Extract the [X, Y] coordinate from the center of the cell holding the provided text.  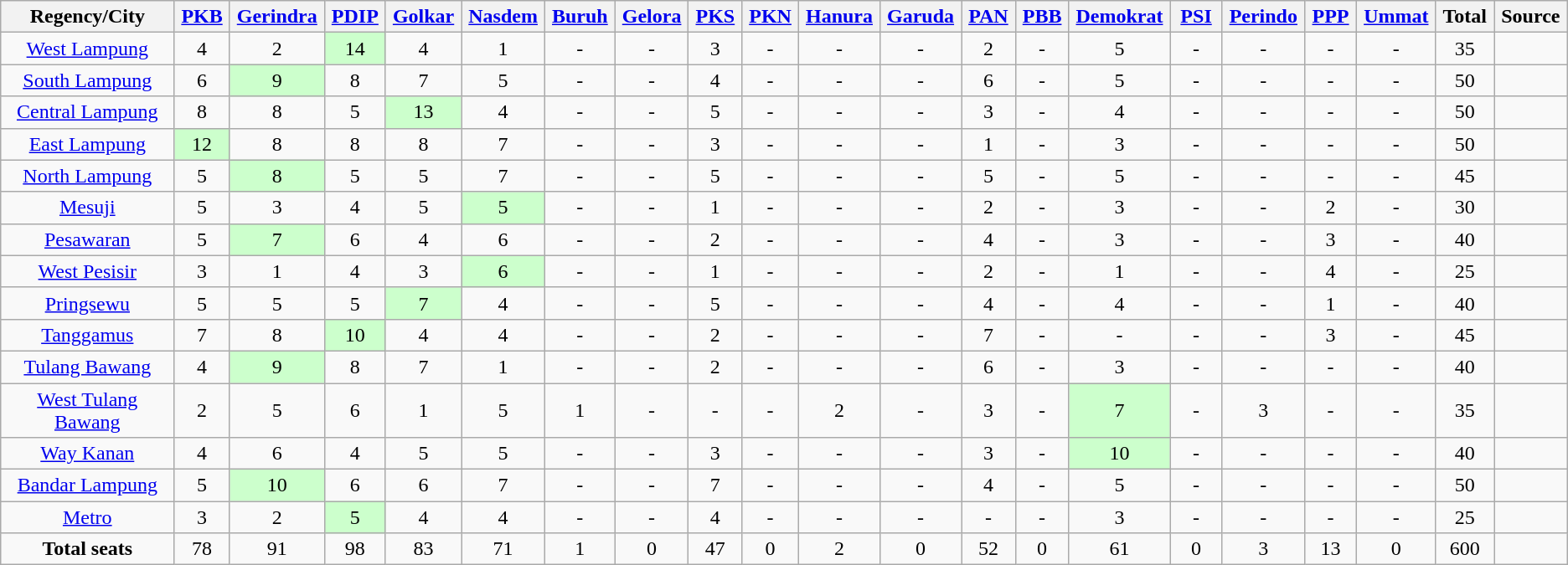
Ummat [1396, 17]
Regency/City [87, 17]
Bandar Lampung [87, 485]
12 [202, 144]
PBB [1042, 17]
Way Kanan [87, 454]
91 [276, 549]
Nasdem [503, 17]
47 [715, 549]
PKB [202, 17]
Pesawaran [87, 239]
PKS [715, 17]
Gelora [652, 17]
71 [503, 549]
Tulang Bawang [87, 367]
Central Lampung [87, 112]
Mesuji [87, 208]
Tanggamus [87, 335]
West Tulang Bawang [87, 410]
PAN [988, 17]
Garuda [921, 17]
Total seats [87, 549]
52 [988, 549]
West Pesisir [87, 271]
PSI [1196, 17]
Golkar [423, 17]
North Lampung [87, 176]
Hanura [839, 17]
600 [1465, 549]
14 [355, 49]
98 [355, 549]
83 [423, 549]
East Lampung [87, 144]
Pringsewu [87, 303]
Total [1465, 17]
Perindo [1263, 17]
61 [1119, 549]
30 [1465, 208]
Gerindra [276, 17]
PDIP [355, 17]
PKN [771, 17]
South Lampung [87, 80]
PPP [1330, 17]
78 [202, 549]
Metro [87, 517]
Source [1531, 17]
West Lampung [87, 49]
Demokrat [1119, 17]
Buruh [580, 17]
